Find where the given text appears and provide that cell's center as [x, y] coordinate. 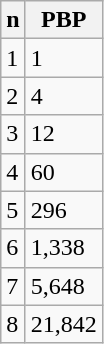
296 [64, 210]
6 [13, 248]
60 [64, 172]
PBP [64, 20]
3 [13, 134]
5,648 [64, 286]
2 [13, 96]
21,842 [64, 324]
5 [13, 210]
8 [13, 324]
12 [64, 134]
1,338 [64, 248]
7 [13, 286]
n [13, 20]
